Scan for the cell matching the given text and deliver its [x, y] coordinate at center. 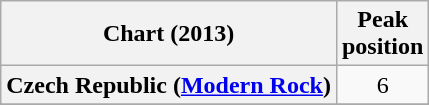
6 [382, 85]
Czech Republic (Modern Rock) [169, 85]
Peakposition [382, 34]
Chart (2013) [169, 34]
